Return the [x, y] coordinate for the center point of the cell that contains the specified text.  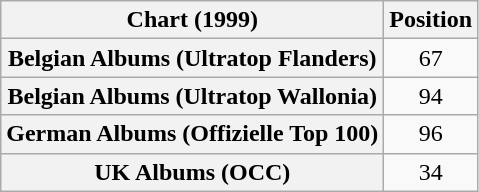
67 [431, 58]
UK Albums (OCC) [192, 172]
Chart (1999) [192, 20]
Position [431, 20]
Belgian Albums (Ultratop Wallonia) [192, 96]
94 [431, 96]
96 [431, 134]
German Albums (Offizielle Top 100) [192, 134]
Belgian Albums (Ultratop Flanders) [192, 58]
34 [431, 172]
